Provide the (X, Y) coordinate of the cell's center where the given text is located.  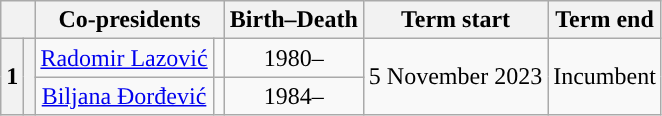
Term start (455, 20)
Incumbent (605, 77)
Biljana Đorđević (124, 96)
Radomir Lazović (124, 58)
1 (12, 77)
Birth–Death (294, 20)
1984– (294, 96)
5 November 2023 (455, 77)
Term end (605, 20)
Co-presidents (130, 20)
1980– (294, 58)
